From the cell containing the given text, extract its center point as [X, Y] coordinate. 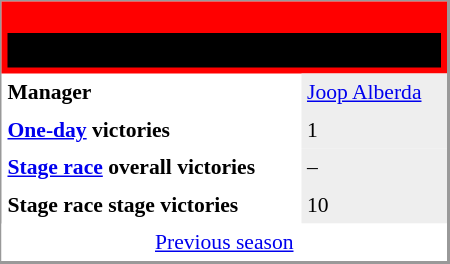
Previous season [225, 243]
Manager [152, 93]
Joop Alberda [374, 93]
10 [374, 205]
Stage race stage victories [152, 205]
1 [374, 130]
– [374, 167]
One-day victories [152, 130]
Stage race overall victories [152, 167]
